For the text-containing cell, return its midpoint in (x, y) coordinate format. 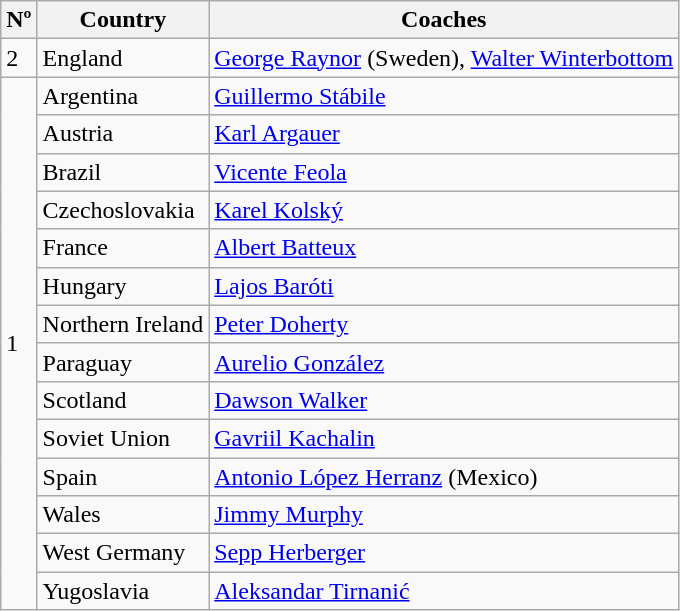
Guillermo Stábile (444, 96)
Dawson Walker (444, 400)
England (123, 58)
Wales (123, 515)
Karel Kolský (444, 210)
Austria (123, 134)
Czechoslovakia (123, 210)
Gavriil Kachalin (444, 438)
George Raynor (Sweden), Walter Winterbottom (444, 58)
Jimmy Murphy (444, 515)
Spain (123, 477)
Nº (19, 20)
Sepp Herberger (444, 553)
Argentina (123, 96)
Brazil (123, 172)
Aurelio González (444, 362)
France (123, 248)
Lajos Baróti (444, 286)
Scotland (123, 400)
Karl Argauer (444, 134)
Vicente Feola (444, 172)
Aleksandar Tirnanić (444, 591)
West Germany (123, 553)
1 (19, 344)
Hungary (123, 286)
Soviet Union (123, 438)
Coaches (444, 20)
2 (19, 58)
Country (123, 20)
Northern Ireland (123, 324)
Yugoslavia (123, 591)
Peter Doherty (444, 324)
Antonio López Herranz (Mexico) (444, 477)
Paraguay (123, 362)
Albert Batteux (444, 248)
